Scan for the cell matching the given text and deliver its (x, y) coordinate at center. 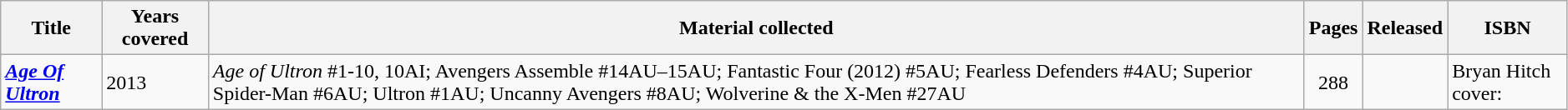
Material collected (756, 28)
Released (1405, 28)
Bryan Hitch cover: (1508, 82)
Age Of Ultron (52, 82)
Pages (1333, 28)
2013 (155, 82)
Years covered (155, 28)
288 (1333, 82)
Title (52, 28)
ISBN (1508, 28)
